Search for the cell housing the specified text and yield its (x, y) center coordinate. 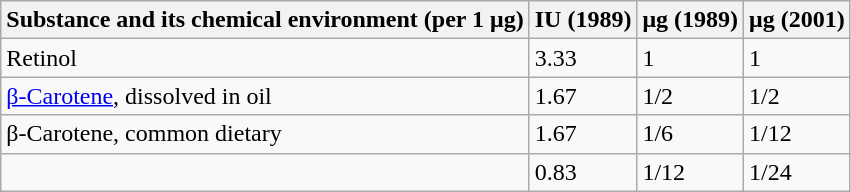
0.83 (583, 172)
β-Carotene, common dietary (265, 134)
Substance and its chemical environment (per 1 μg) (265, 20)
1/6 (690, 134)
μg (1989) (690, 20)
IU (1989) (583, 20)
3.33 (583, 58)
1/24 (798, 172)
Retinol (265, 58)
μg (2001) (798, 20)
β-Carotene, dissolved in oil (265, 96)
